Scan for the cell matching the given text and deliver its [X, Y] coordinate at center. 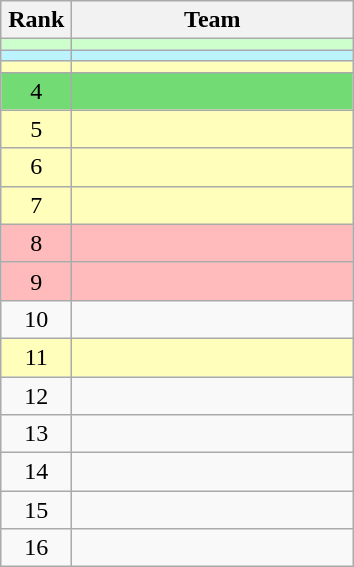
5 [36, 129]
12 [36, 395]
16 [36, 548]
Team [212, 20]
7 [36, 205]
Rank [36, 20]
10 [36, 319]
13 [36, 434]
8 [36, 243]
6 [36, 167]
4 [36, 91]
11 [36, 357]
14 [36, 472]
15 [36, 510]
9 [36, 281]
